Return (X, Y) of the center of cell containing provided text 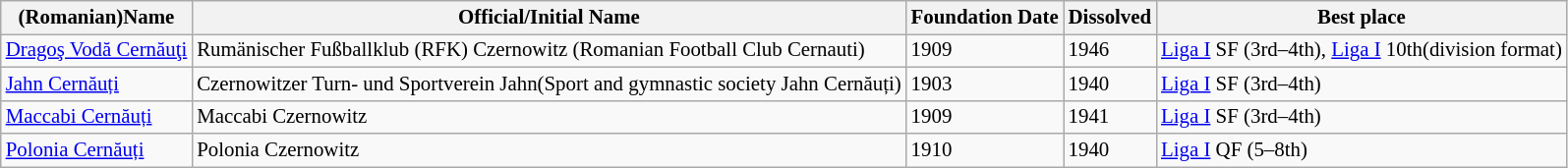
1910 (985, 150)
Polonia Czernowitz (549, 150)
Czernowitzer Turn- und Sportverein Jahn(Sport and gymnastic society Jahn Cernăuți) (549, 84)
Best place (1362, 18)
1946 (1110, 50)
Maccabi Czernowitz (549, 117)
Official/Initial Name (549, 18)
Jahn Cernăuți (96, 84)
Liga I QF (5–8th) (1362, 150)
(Romanian)Name (96, 18)
Maccabi Cernăuți (96, 117)
Rumänischer Fußballklub (RFK) Czernowitz (Romanian Football Club Cernauti) (549, 50)
Polonia Cernăuți (96, 150)
1941 (1110, 117)
Dragoş Vodă Cernăuţi (96, 50)
Liga I SF (3rd–4th), Liga I 10th(division format) (1362, 50)
Dissolved (1110, 18)
Foundation Date (985, 18)
1903 (985, 84)
